From the cell containing the given text, extract its center point as (X, Y) coordinate. 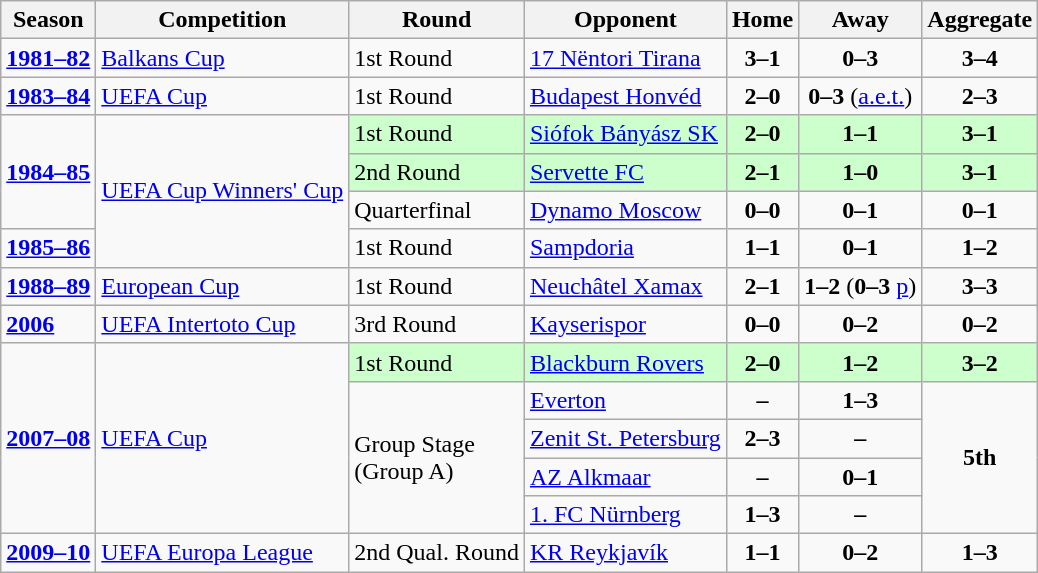
1981–82 (48, 58)
1. FC Nürnberg (625, 515)
Quarterfinal (437, 210)
0–3 (860, 58)
2009–10 (48, 553)
Dynamo Moscow (625, 210)
UEFA Intertoto Cup (222, 324)
Servette FC (625, 172)
5th (980, 457)
Home (762, 20)
AZ Alkmaar (625, 477)
KR Reykjavík (625, 553)
2nd Round (437, 172)
2007–08 (48, 438)
Siófok Bányász SK (625, 134)
Blackburn Rovers (625, 362)
1–2 (0–3 p) (860, 286)
1–0 (860, 172)
1983–84 (48, 96)
Group Stage (Group A) (437, 457)
Kayserispor (625, 324)
Opponent (625, 20)
1984–85 (48, 172)
UEFA Europa League (222, 553)
1988–89 (48, 286)
Round (437, 20)
Competition (222, 20)
2nd Qual. Round (437, 553)
3rd Round (437, 324)
2006 (48, 324)
Away (860, 20)
European Cup (222, 286)
1985–86 (48, 248)
0–3 (a.e.t.) (860, 96)
Aggregate (980, 20)
Everton (625, 400)
Season (48, 20)
Sampdoria (625, 248)
3–4 (980, 58)
UEFA Cup Winners' Cup (222, 191)
Zenit St. Petersburg (625, 438)
17 Nëntori Tirana (625, 58)
3–3 (980, 286)
Neuchâtel Xamax (625, 286)
Budapest Honvéd (625, 96)
Balkans Cup (222, 58)
3–2 (980, 362)
